From the cell containing the given text, extract its center point as [x, y] coordinate. 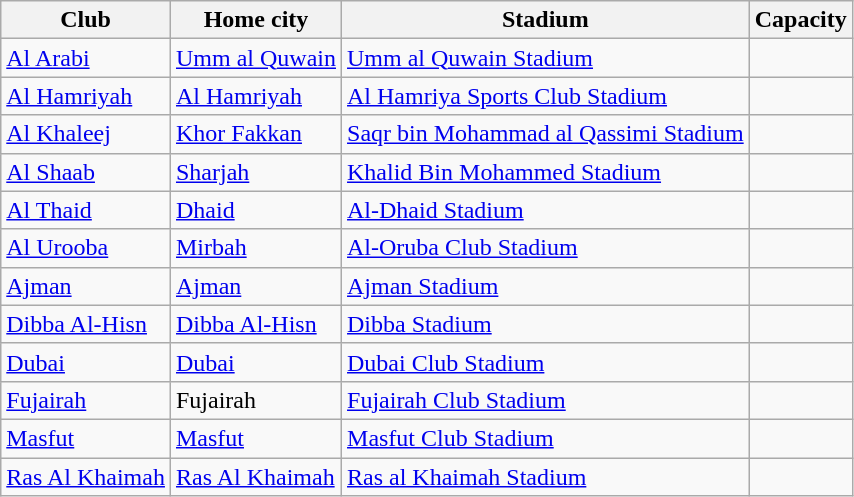
Fujairah Club Stadium [546, 400]
Saqr bin Mohammad al Qassimi Stadium [546, 134]
Al Thaid [86, 210]
Dubai Club Stadium [546, 362]
Dibba Stadium [546, 324]
Club [86, 20]
Stadium [546, 20]
Al Khaleej [86, 134]
Al Urooba [86, 248]
Al Hamriya Sports Club Stadium [546, 96]
Ras al Khaimah Stadium [546, 477]
Khor Fakkan [256, 134]
Umm al Quwain [256, 58]
Home city [256, 20]
Al Arabi [86, 58]
Mirbah [256, 248]
Masfut Club Stadium [546, 438]
Sharjah [256, 172]
Umm al Quwain Stadium [546, 58]
Capacity [800, 20]
Al Shaab [86, 172]
Khalid Bin Mohammed Stadium [546, 172]
Al-Dhaid Stadium [546, 210]
Ajman Stadium [546, 286]
Dhaid [256, 210]
Al-Oruba Club Stadium [546, 248]
